Detect which cell encompasses the target text, then output its [x, y] center coordinate. 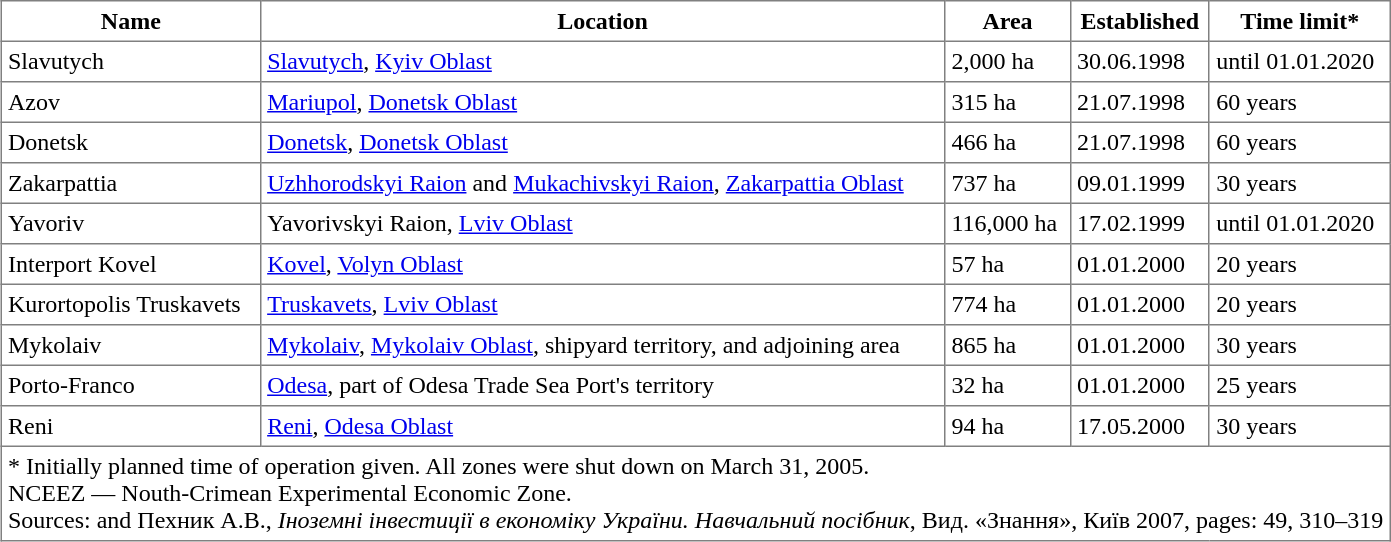
Reni [130, 426]
116,000 ha [1008, 223]
Truskavets, Lviv Oblast [602, 304]
2,000 ha [1008, 61]
25 years [1300, 385]
865 ha [1008, 345]
Reni, Odesa Oblast [602, 426]
Name [130, 21]
737 ha [1008, 183]
Donetsk [130, 142]
57 ha [1008, 264]
Zakarpattia [130, 183]
09.01.1999 [1140, 183]
Mariupol, Donetsk Oblast [602, 102]
Yavorivskyi Raion, Lviv Oblast [602, 223]
17.02.1999 [1140, 223]
Kurortopolis Truskavets [130, 304]
Established [1140, 21]
Azov [130, 102]
Area [1008, 21]
30.06.1998 [1140, 61]
Mykolaiv [130, 345]
Mykolaiv, Mykolaiv Oblast, shipyard territory, and adjoining area [602, 345]
Donetsk, Donetsk Oblast [602, 142]
32 ha [1008, 385]
Yavoriv [130, 223]
Kovel, Volyn Oblast [602, 264]
315 ha [1008, 102]
Porto-Franco [130, 385]
466 ha [1008, 142]
Slavutych [130, 61]
Time limit* [1300, 21]
Location [602, 21]
17.05.2000 [1140, 426]
Odesa, part of Odesa Trade Sea Port's territory [602, 385]
774 ha [1008, 304]
Uzhhorodskyi Raion and Mukachivskyi Raion, Zakarpattia Oblast [602, 183]
Slavutych, Kyiv Oblast [602, 61]
94 ha [1008, 426]
Interport Kovel [130, 264]
